Detect which cell encompasses the target text, then output its [X, Y] center coordinate. 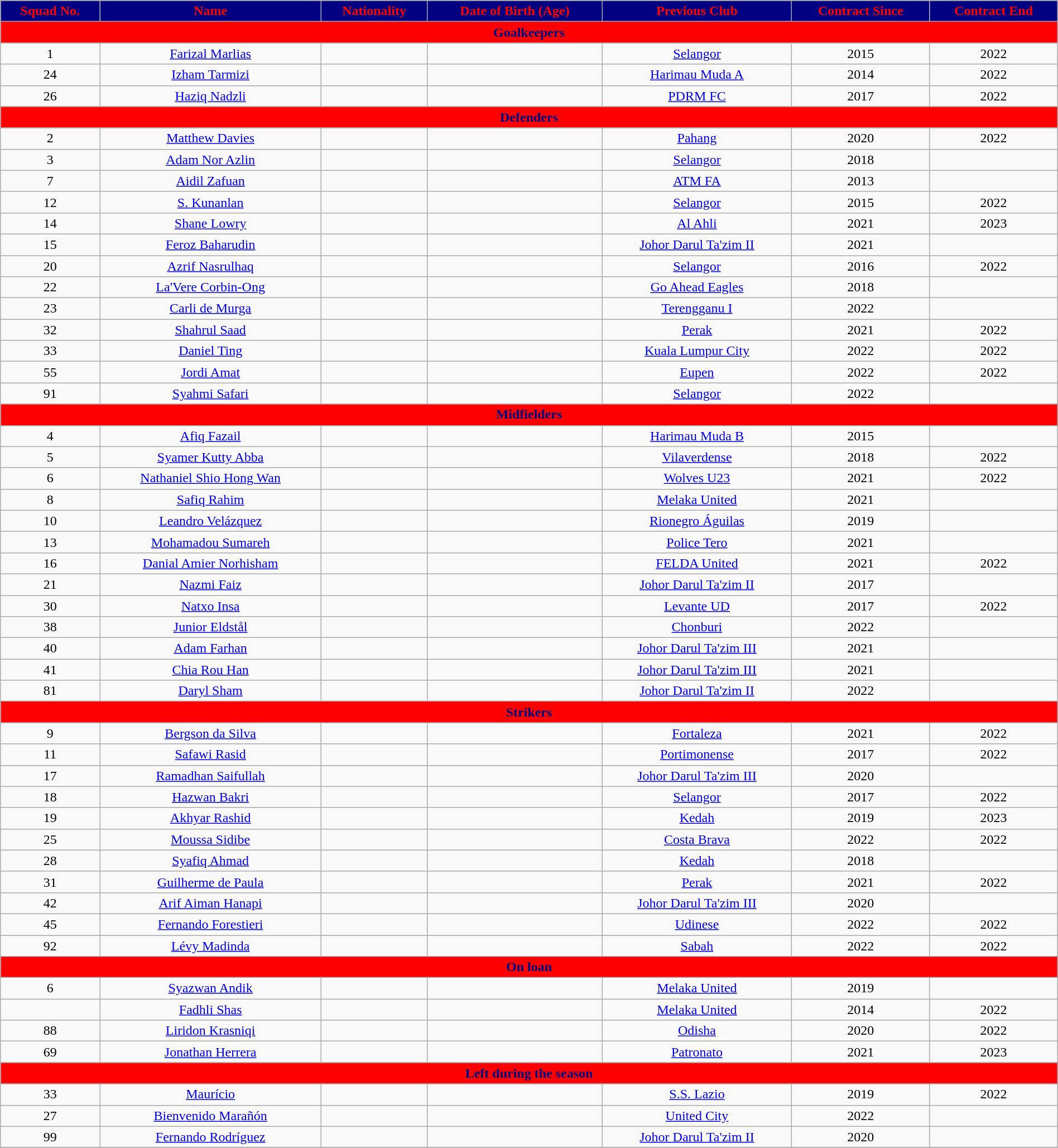
2013 [860, 181]
27 [50, 1116]
Jordi Amat [211, 372]
Fortaleza [696, 733]
Syahmi Safari [211, 393]
Nationality [374, 11]
17 [50, 776]
11 [50, 755]
Strikers [529, 712]
4 [50, 436]
Odisha [696, 1031]
10 [50, 521]
Safiq Rahim [211, 499]
55 [50, 372]
Adam Nor Azlin [211, 160]
Fernando Forestieri [211, 924]
Patronato [696, 1052]
26 [50, 96]
Vilaverdense [696, 457]
14 [50, 223]
28 [50, 861]
Shane Lowry [211, 223]
Squad No. [50, 11]
Name [211, 11]
21 [50, 584]
8 [50, 499]
Shahrul Saad [211, 330]
Costa Brava [696, 839]
81 [50, 691]
20 [50, 266]
ATM FA [696, 181]
Fadhli Shas [211, 1010]
Liridon Krasniqi [211, 1031]
1 [50, 54]
Jonathan Herrera [211, 1052]
United City [696, 1116]
Portimonense [696, 755]
Left during the season [529, 1073]
Safawi Rasid [211, 755]
Sabah [696, 946]
Wolves U23 [696, 478]
Azrif Nasrulhaq [211, 266]
PDRM FC [696, 96]
Udinese [696, 924]
Daryl Sham [211, 691]
2016 [860, 266]
41 [50, 670]
Nathaniel Shio Hong Wan [211, 478]
Police Tero [696, 542]
Rionegro Águilas [696, 521]
42 [50, 903]
Bienvenido Marañón [211, 1116]
Adam Farhan [211, 649]
Feroz Baharudin [211, 244]
13 [50, 542]
Matthew Davies [211, 138]
Akhyar Rashid [211, 818]
Haziq Nadzli [211, 96]
2 [50, 138]
Aidil Zafuan [211, 181]
Leandro Velázquez [211, 521]
Daniel Ting [211, 351]
Fernando Rodríguez [211, 1137]
30 [50, 606]
Guilherme de Paula [211, 882]
22 [50, 287]
La'Vere Corbin-Ong [211, 287]
Contract Since [860, 11]
Arif Aiman Hanapi [211, 903]
Hazwan Bakri [211, 797]
19 [50, 818]
Izham Tarmizi [211, 75]
Moussa Sidibe [211, 839]
92 [50, 946]
69 [50, 1052]
3 [50, 160]
Kuala Lumpur City [696, 351]
9 [50, 733]
Carli de Murga [211, 309]
Mohamadou Sumareh [211, 542]
45 [50, 924]
16 [50, 563]
Maurício [211, 1094]
On loan [529, 967]
7 [50, 181]
88 [50, 1031]
Chia Rou Han [211, 670]
Previous Club [696, 11]
Afiq Fazail [211, 436]
24 [50, 75]
S. Kunanlan [211, 202]
Harimau Muda B [696, 436]
Syamer Kutty Abba [211, 457]
Danial Amier Norhisham [211, 563]
38 [50, 627]
Terengganu I [696, 309]
40 [50, 649]
Ramadhan Saifullah [211, 776]
Levante UD [696, 606]
Harimau Muda A [696, 75]
Syafiq Ahmad [211, 861]
Midfielders [529, 415]
15 [50, 244]
Contract End [993, 11]
12 [50, 202]
23 [50, 309]
Farizal Marlias [211, 54]
32 [50, 330]
S.S. Lazio [696, 1094]
99 [50, 1137]
Al Ahli [696, 223]
Bergson da Silva [211, 733]
Junior Eldstål [211, 627]
18 [50, 797]
Chonburi [696, 627]
Go Ahead Eagles [696, 287]
5 [50, 457]
31 [50, 882]
Date of Birth (Age) [515, 11]
Defenders [529, 117]
Natxo Insa [211, 606]
Eupen [696, 372]
Nazmi Faiz [211, 584]
91 [50, 393]
Syazwan Andik [211, 988]
FELDA United [696, 563]
Lévy Madinda [211, 946]
Goalkeepers [529, 32]
Pahang [696, 138]
25 [50, 839]
